Search for the cell housing the specified text and yield its (x, y) center coordinate. 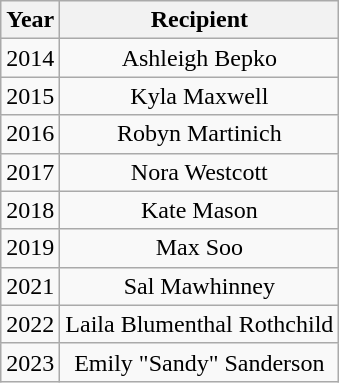
Year (30, 20)
Ashleigh Bepko (200, 58)
2017 (30, 172)
2014 (30, 58)
Robyn Martinich (200, 134)
2015 (30, 96)
Laila Blumenthal Rothchild (200, 324)
2021 (30, 286)
2016 (30, 134)
Emily "Sandy" Sanderson (200, 362)
2018 (30, 210)
Max Soo (200, 248)
2023 (30, 362)
Kate Mason (200, 210)
Kyla Maxwell (200, 96)
Recipient (200, 20)
2019 (30, 248)
2022 (30, 324)
Sal Mawhinney (200, 286)
Nora Westcott (200, 172)
